Scan for the cell matching the given text and deliver its (x, y) coordinate at center. 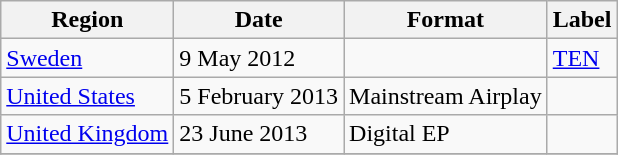
United States (88, 96)
Mainstream Airplay (446, 96)
TEN (582, 58)
Format (446, 20)
23 June 2013 (259, 134)
United Kingdom (88, 134)
Digital EP (446, 134)
Label (582, 20)
5 February 2013 (259, 96)
Sweden (88, 58)
Date (259, 20)
Region (88, 20)
9 May 2012 (259, 58)
